Determine the [x, y] coordinate at the center of the cell enclosing the given text.  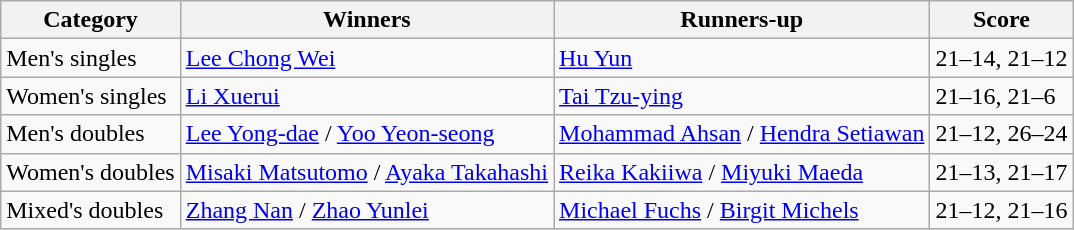
Reika Kakiiwa / Miyuki Maeda [742, 172]
21–16, 21–6 [1002, 96]
Mixed's doubles [90, 210]
21–12, 26–24 [1002, 134]
Women's doubles [90, 172]
Men's doubles [90, 134]
Zhang Nan / Zhao Yunlei [366, 210]
Category [90, 20]
Michael Fuchs / Birgit Michels [742, 210]
Winners [366, 20]
Lee Yong-dae / Yoo Yeon-seong [366, 134]
Tai Tzu-ying [742, 96]
Lee Chong Wei [366, 58]
Mohammad Ahsan / Hendra Setiawan [742, 134]
21–12, 21–16 [1002, 210]
Li Xuerui [366, 96]
Misaki Matsutomo / Ayaka Takahashi [366, 172]
Score [1002, 20]
21–13, 21–17 [1002, 172]
Men's singles [90, 58]
Hu Yun [742, 58]
21–14, 21–12 [1002, 58]
Women's singles [90, 96]
Runners-up [742, 20]
